From the cell containing the given text, extract its center point as (x, y) coordinate. 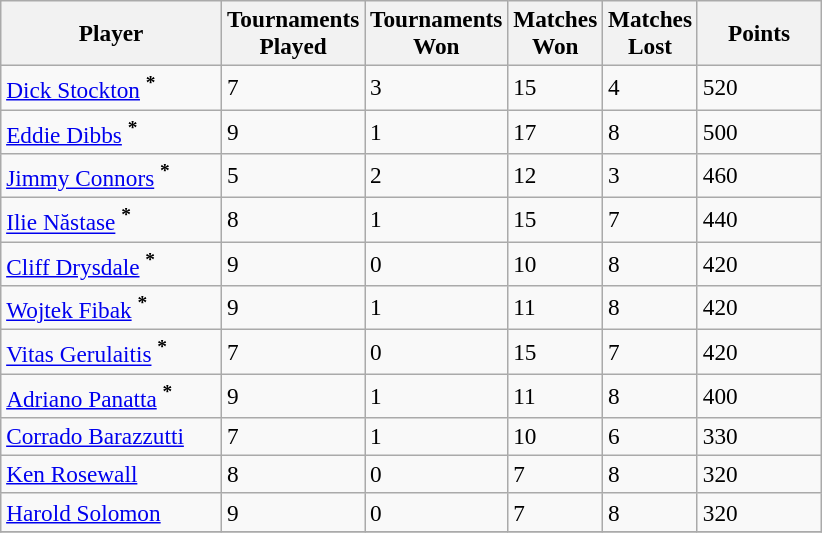
330 (758, 436)
Matches Lost (650, 32)
Tournaments Played (294, 32)
2 (436, 175)
4 (650, 87)
Dick Stockton * (112, 87)
Tournaments Won (436, 32)
Corrado Barazzutti (112, 436)
Ilie Năstase * (112, 219)
17 (556, 131)
460 (758, 175)
Player (112, 32)
Ken Rosewall (112, 474)
Matches Won (556, 32)
500 (758, 131)
12 (556, 175)
Points (758, 32)
Cliff Drysdale * (112, 263)
Adriano Panatta * (112, 395)
400 (758, 395)
5 (294, 175)
6 (650, 436)
Harold Solomon (112, 512)
Wojtek Fibak * (112, 307)
Eddie Dibbs * (112, 131)
Vitas Gerulaitis * (112, 351)
Jimmy Connors * (112, 175)
520 (758, 87)
440 (758, 219)
